Pinpoint the cell where the given text exists, returning its (X, Y) midpoint coordinate. 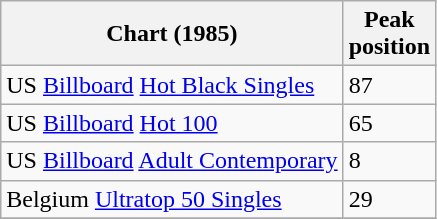
US Billboard Hot Black Singles (172, 85)
Peakposition (389, 34)
65 (389, 123)
US Billboard Adult Contemporary (172, 161)
87 (389, 85)
Belgium Ultratop 50 Singles (172, 199)
US Billboard Hot 100 (172, 123)
8 (389, 161)
Chart (1985) (172, 34)
29 (389, 199)
